Pinpoint the cell where the given text exists, returning its (X, Y) midpoint coordinate. 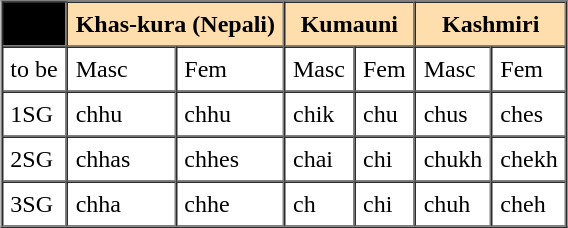
Khas-kura (Nepali) (176, 24)
Kumauni (350, 24)
chhe (230, 204)
ch (319, 204)
2SG (34, 158)
chu (384, 114)
chekh (528, 158)
chai (319, 158)
1SG (34, 114)
Kashmiri (491, 24)
3SG (34, 204)
chukh (454, 158)
chik (319, 114)
to be (34, 68)
chhes (230, 158)
chus (454, 114)
chuh (454, 204)
ches (528, 114)
chha (122, 204)
chhas (122, 158)
cheh (528, 204)
